Capture the cell that displays the provided text and extract its [X, Y] central coordinate. 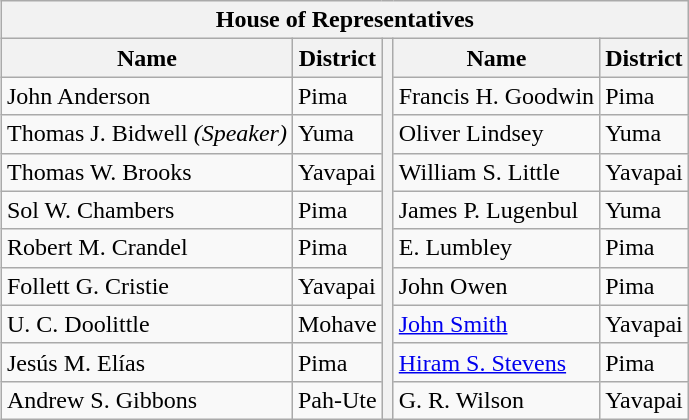
Thomas W. Brooks [146, 172]
William S. Little [496, 172]
E. Lumbley [496, 248]
John Smith [496, 324]
Pah-Ute [337, 400]
Andrew S. Gibbons [146, 400]
Jesús M. Elías [146, 362]
Robert M. Crandel [146, 248]
House of Representatives [344, 20]
Francis H. Goodwin [496, 96]
John Anderson [146, 96]
Hiram S. Stevens [496, 362]
Thomas J. Bidwell (Speaker) [146, 134]
Mohave [337, 324]
Follett G. Cristie [146, 286]
Sol W. Chambers [146, 210]
U. C. Doolittle [146, 324]
G. R. Wilson [496, 400]
John Owen [496, 286]
Oliver Lindsey [496, 134]
James P. Lugenbul [496, 210]
